Provide the (X, Y) coordinate of the cell's center where the given text is located.  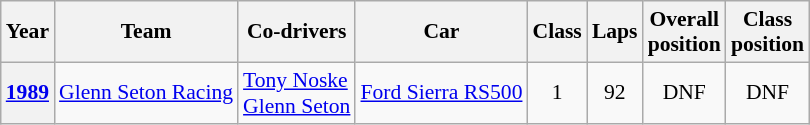
Team (146, 32)
Class (558, 32)
92 (615, 92)
Glenn Seton Racing (146, 92)
Overallposition (684, 32)
Classposition (768, 32)
Car (441, 32)
Laps (615, 32)
Tony Noske Glenn Seton (296, 92)
1989 (28, 92)
Co-drivers (296, 32)
Ford Sierra RS500 (441, 92)
1 (558, 92)
Year (28, 32)
